Locate the cell with the specified text and output its [x, y] center coordinate. 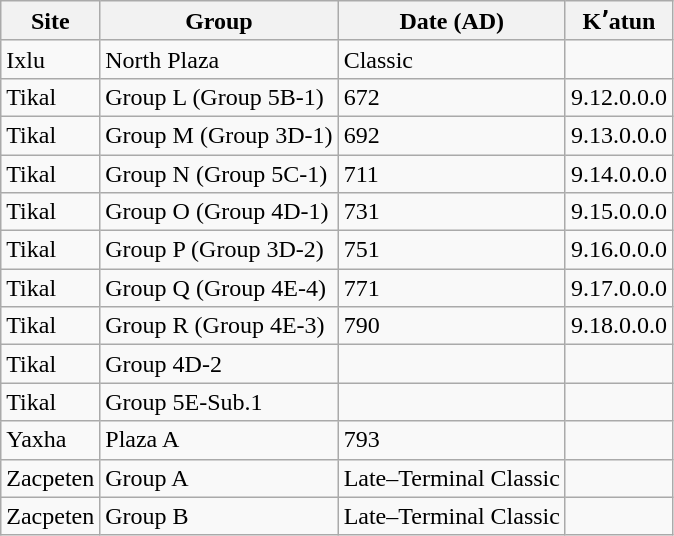
Yaxha [50, 440]
Group O (Group 4D-1) [219, 212]
Group Q (Group 4E-4) [219, 288]
Plaza A [219, 440]
Kʼatun [618, 21]
9.14.0.0.0 [618, 173]
Group L (Group 5B-1) [219, 97]
9.13.0.0.0 [618, 135]
Group M (Group 3D-1) [219, 135]
Group N (Group 5C-1) [219, 173]
Group 5E-Sub.1 [219, 402]
9.12.0.0.0 [618, 97]
Group [219, 21]
Group R (Group 4E-3) [219, 326]
790 [452, 326]
9.17.0.0.0 [618, 288]
North Plaza [219, 59]
731 [452, 212]
771 [452, 288]
Date (AD) [452, 21]
Group A [219, 478]
672 [452, 97]
9.18.0.0.0 [618, 326]
751 [452, 250]
692 [452, 135]
9.15.0.0.0 [618, 212]
Group 4D-2 [219, 364]
Group P (Group 3D-2) [219, 250]
Group B [219, 516]
793 [452, 440]
9.16.0.0.0 [618, 250]
Classic [452, 59]
Site [50, 21]
Ixlu [50, 59]
711 [452, 173]
